Extract the (X, Y) coordinate from the center of the cell holding the provided text.  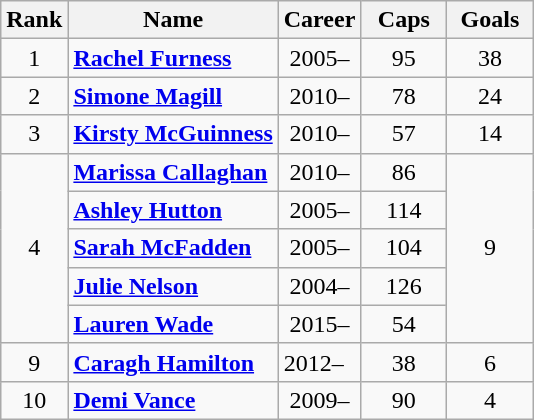
Caragh Hamilton (173, 362)
57 (404, 134)
Kirsty McGuinness (173, 134)
54 (404, 324)
Lauren Wade (173, 324)
104 (404, 248)
Marissa Callaghan (173, 172)
Rank (34, 20)
Caps (404, 20)
Name (173, 20)
10 (34, 400)
2012– (320, 362)
Career (320, 20)
Julie Nelson (173, 286)
2004– (320, 286)
1 (34, 58)
Goals (490, 20)
Simone Magill (173, 96)
90 (404, 400)
14 (490, 134)
126 (404, 286)
Ashley Hutton (173, 210)
6 (490, 362)
3 (34, 134)
24 (490, 96)
86 (404, 172)
2 (34, 96)
Demi Vance (173, 400)
Rachel Furness (173, 58)
95 (404, 58)
Sarah McFadden (173, 248)
2015– (320, 324)
78 (404, 96)
114 (404, 210)
2009– (320, 400)
